Determine the [x, y] coordinate at the center of the cell enclosing the given text.  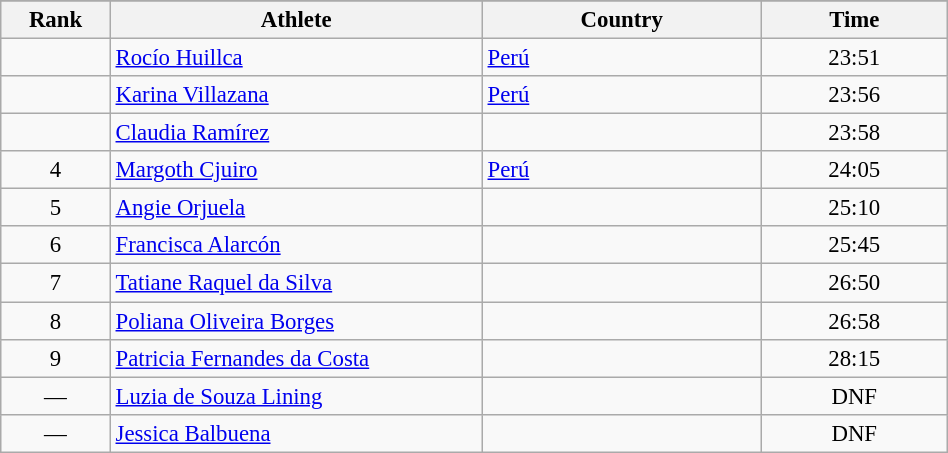
Margoth Cjuiro [296, 170]
Luzia de Souza Lining [296, 396]
Athlete [296, 20]
26:50 [854, 283]
23:58 [854, 133]
6 [56, 245]
Time [854, 20]
7 [56, 283]
Country [622, 20]
26:58 [854, 321]
24:05 [854, 170]
Tatiane Raquel da Silva [296, 283]
25:45 [854, 245]
Rocío Huillca [296, 58]
9 [56, 358]
Jessica Balbuena [296, 433]
Francisca Alarcón [296, 245]
5 [56, 208]
23:51 [854, 58]
25:10 [854, 208]
Patricia Fernandes da Costa [296, 358]
28:15 [854, 358]
23:56 [854, 95]
Karina Villazana [296, 95]
Poliana Oliveira Borges [296, 321]
Rank [56, 20]
Claudia Ramírez [296, 133]
8 [56, 321]
Angie Orjuela [296, 208]
4 [56, 170]
